Extract the (X, Y) coordinate from the center of the cell holding the provided text.  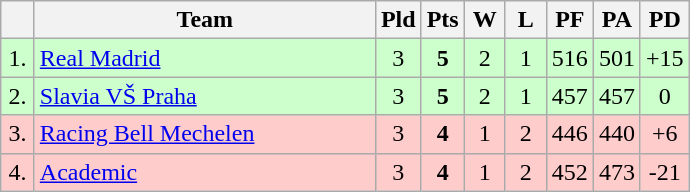
+15 (664, 58)
0 (664, 96)
452 (570, 172)
Academic (204, 172)
Team (204, 20)
2. (18, 96)
440 (616, 134)
501 (616, 58)
4. (18, 172)
L (526, 20)
Racing Bell Mechelen (204, 134)
PF (570, 20)
PA (616, 20)
-21 (664, 172)
1. (18, 58)
Slavia VŠ Praha (204, 96)
+6 (664, 134)
516 (570, 58)
446 (570, 134)
PD (664, 20)
W (484, 20)
Pld (398, 20)
Pts (442, 20)
3. (18, 134)
Real Madrid (204, 58)
473 (616, 172)
